Detect which cell encompasses the target text, then output its [X, Y] center coordinate. 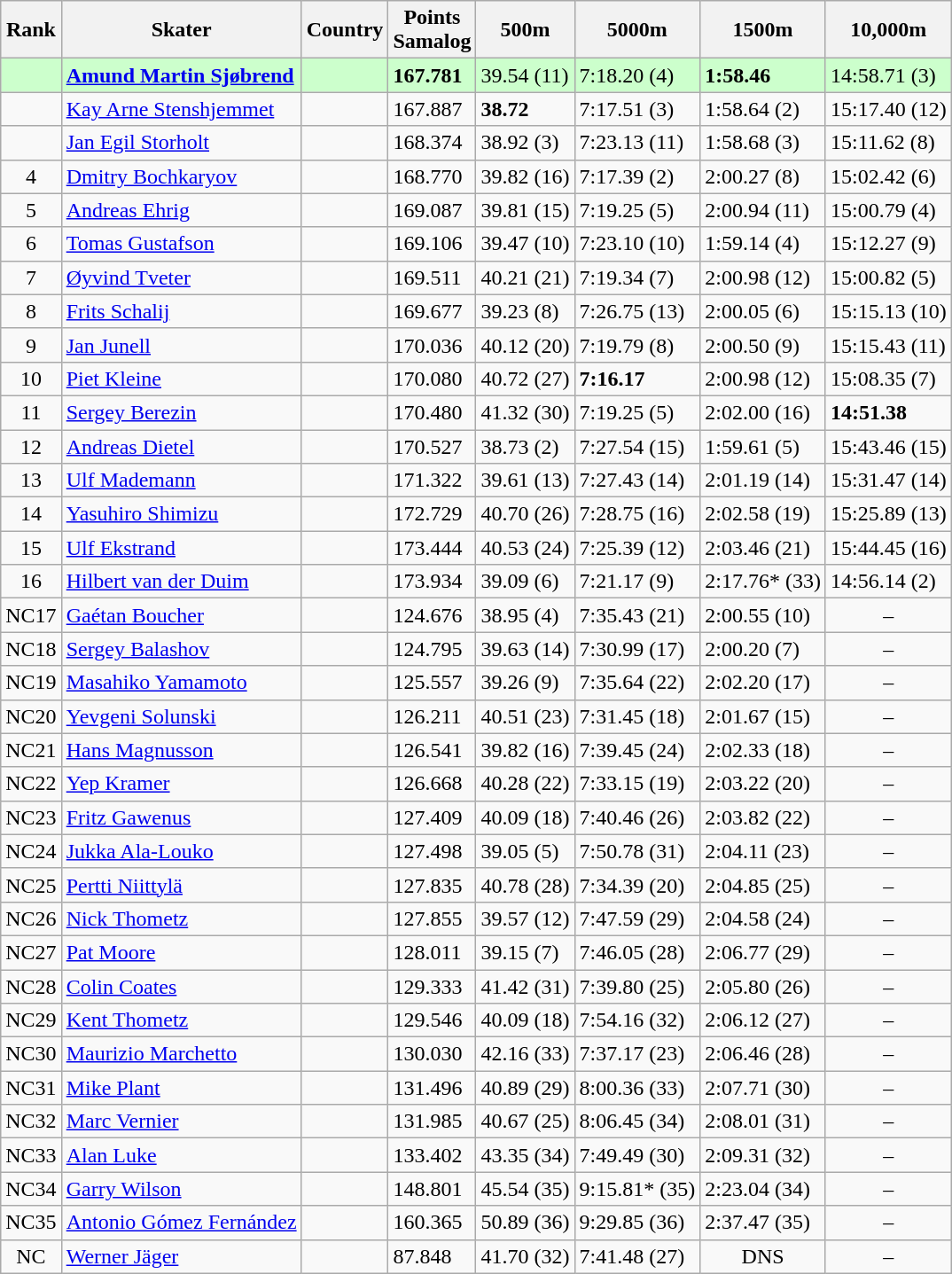
7:33.15 (19) [637, 784]
12 [31, 446]
11 [31, 412]
41.32 (30) [525, 412]
Ulf Ekstrand [181, 548]
15:15.43 (11) [888, 345]
1500m [763, 30]
2:09.31 (32) [763, 1155]
7:19.79 (8) [637, 345]
39.57 (12) [525, 918]
7:23.10 (10) [637, 244]
Gaétan Boucher [181, 615]
8:00.36 (33) [637, 1088]
7:35.43 (21) [637, 615]
500m [525, 30]
2:06.46 (28) [763, 1054]
Piet Kleine [181, 379]
129.333 [433, 987]
7:19.34 (7) [637, 277]
7:49.49 (30) [637, 1155]
167.781 [433, 75]
2:02.00 (16) [763, 412]
126.668 [433, 784]
NC31 [31, 1088]
39.09 (6) [525, 582]
Øyvind Tveter [181, 277]
2:03.82 (22) [763, 817]
15:00.82 (5) [888, 277]
Werner Jäger [181, 1256]
Antonio Gómez Fernández [181, 1223]
NC20 [31, 716]
15:17.40 (12) [888, 109]
14:51.38 [888, 412]
Jan Egil Storholt [181, 143]
7:40.46 (26) [637, 817]
40.12 (20) [525, 345]
170.527 [433, 446]
NC23 [31, 817]
40.53 (24) [525, 548]
39.05 (5) [525, 851]
40.28 (22) [525, 784]
15:00.79 (4) [888, 210]
2:04.11 (23) [763, 851]
NC21 [31, 750]
2:02.58 (19) [763, 514]
2:04.85 (25) [763, 885]
NC27 [31, 952]
10,000m [888, 30]
7:41.48 (27) [637, 1256]
Sergey Berezin [181, 412]
130.030 [433, 1054]
2:03.46 (21) [763, 548]
Yasuhiro Shimizu [181, 514]
Andreas Ehrig [181, 210]
38.95 (4) [525, 615]
40.21 (21) [525, 277]
126.541 [433, 750]
15:02.42 (6) [888, 176]
1:58.46 [763, 75]
127.409 [433, 817]
Pat Moore [181, 952]
133.402 [433, 1155]
38.72 [525, 109]
Alan Luke [181, 1155]
7:27.54 (15) [637, 446]
7:37.17 (23) [637, 1054]
1:59.61 (5) [763, 446]
Points Samalog [433, 30]
42.16 (33) [525, 1054]
171.322 [433, 481]
15 [31, 548]
2:00.27 (8) [763, 176]
NC32 [31, 1122]
15:43.46 (15) [888, 446]
40.67 (25) [525, 1122]
Hans Magnusson [181, 750]
87.848 [433, 1256]
2:23.04 (34) [763, 1189]
Jan Junell [181, 345]
168.374 [433, 143]
131.985 [433, 1122]
8 [31, 311]
7:34.39 (20) [637, 885]
2:37.47 (35) [763, 1223]
2:06.77 (29) [763, 952]
NC35 [31, 1223]
10 [31, 379]
127.855 [433, 918]
40.78 (28) [525, 885]
39.54 (11) [525, 75]
15:15.13 (10) [888, 311]
170.480 [433, 412]
41.42 (31) [525, 987]
Nick Thometz [181, 918]
124.676 [433, 615]
2:01.19 (14) [763, 481]
173.444 [433, 548]
2:00.55 (10) [763, 615]
15:25.89 (13) [888, 514]
7:50.78 (31) [637, 851]
7:54.16 (32) [637, 1020]
7 [31, 277]
Maurizio Marchetto [181, 1054]
14:56.14 (2) [888, 582]
7:30.99 (17) [637, 649]
124.795 [433, 649]
1:58.68 (3) [763, 143]
Amund Martin Sjøbrend [181, 75]
170.080 [433, 379]
Tomas Gustafson [181, 244]
14 [31, 514]
2:02.20 (17) [763, 683]
NC28 [31, 987]
2:01.67 (15) [763, 716]
14:58.71 (3) [888, 75]
2:04.58 (24) [763, 918]
9:15.81* (35) [637, 1189]
6 [31, 244]
160.365 [433, 1223]
131.496 [433, 1088]
Kent Thometz [181, 1020]
7:16.17 [637, 379]
127.835 [433, 885]
Skater [181, 30]
169.106 [433, 244]
39.23 (8) [525, 311]
128.011 [433, 952]
173.934 [433, 582]
NC19 [31, 683]
9 [31, 345]
7:39.45 (24) [637, 750]
7:25.39 (12) [637, 548]
40.72 (27) [525, 379]
Dmitry Bochkaryov [181, 176]
NC33 [31, 1155]
2:05.80 (26) [763, 987]
NC29 [31, 1020]
Fritz Gawenus [181, 817]
45.54 (35) [525, 1189]
15:44.45 (16) [888, 548]
172.729 [433, 514]
Rank [31, 30]
7:27.43 (14) [637, 481]
40.70 (26) [525, 514]
15:12.27 (9) [888, 244]
NC30 [31, 1054]
167.887 [433, 109]
129.546 [433, 1020]
NC18 [31, 649]
50.89 (36) [525, 1223]
7:46.05 (28) [637, 952]
Colin Coates [181, 987]
7:26.75 (13) [637, 311]
39.47 (10) [525, 244]
7:28.75 (16) [637, 514]
127.498 [433, 851]
7:17.39 (2) [637, 176]
39.81 (15) [525, 210]
126.211 [433, 716]
40.51 (23) [525, 716]
2:00.20 (7) [763, 649]
38.92 (3) [525, 143]
2:07.71 (30) [763, 1088]
7:23.13 (11) [637, 143]
Yevgeni Solunski [181, 716]
15:11.62 (8) [888, 143]
41.70 (32) [525, 1256]
Kay Arne Stenshjemmet [181, 109]
38.73 (2) [525, 446]
Frits Schalij [181, 311]
148.801 [433, 1189]
2:06.12 (27) [763, 1020]
Jukka Ala-Louko [181, 851]
7:31.45 (18) [637, 716]
7:35.64 (22) [637, 683]
39.26 (9) [525, 683]
7:17.51 (3) [637, 109]
169.677 [433, 311]
2:00.05 (6) [763, 311]
169.511 [433, 277]
2:00.94 (11) [763, 210]
39.15 (7) [525, 952]
Yep Kramer [181, 784]
7:47.59 (29) [637, 918]
2:08.01 (31) [763, 1122]
39.63 (14) [525, 649]
Andreas Dietel [181, 446]
NC34 [31, 1189]
7:18.20 (4) [637, 75]
1:58.64 (2) [763, 109]
40.89 (29) [525, 1088]
43.35 (34) [525, 1155]
Country [345, 30]
NC25 [31, 885]
5 [31, 210]
1:59.14 (4) [763, 244]
15:08.35 (7) [888, 379]
NC24 [31, 851]
Marc Vernier [181, 1122]
2:00.50 (9) [763, 345]
Garry Wilson [181, 1189]
NC22 [31, 784]
5000m [637, 30]
168.770 [433, 176]
170.036 [433, 345]
169.087 [433, 210]
7:39.80 (25) [637, 987]
NC17 [31, 615]
Sergey Balashov [181, 649]
8:06.45 (34) [637, 1122]
Pertti Niittylä [181, 885]
39.61 (13) [525, 481]
9:29.85 (36) [637, 1223]
13 [31, 481]
2:02.33 (18) [763, 750]
DNS [763, 1256]
16 [31, 582]
Ulf Mademann [181, 481]
Hilbert van der Duim [181, 582]
2:03.22 (20) [763, 784]
NC26 [31, 918]
NC [31, 1256]
Masahiko Yamamoto [181, 683]
Mike Plant [181, 1088]
4 [31, 176]
125.557 [433, 683]
7:21.17 (9) [637, 582]
2:17.76* (33) [763, 582]
15:31.47 (14) [888, 481]
